Scan for the cell matching the given text and deliver its [x, y] coordinate at center. 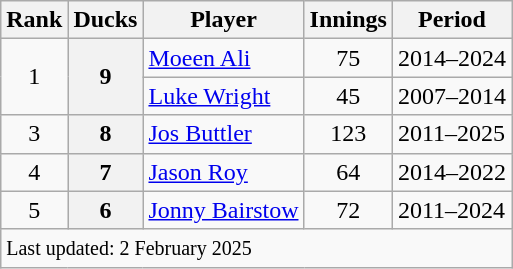
Moeen Ali [224, 58]
5 [34, 210]
9 [106, 77]
Last updated: 2 February 2025 [256, 248]
Luke Wright [224, 96]
1 [34, 77]
Period [452, 20]
4 [34, 172]
Ducks [106, 20]
64 [348, 172]
2014–2022 [452, 172]
Player [224, 20]
8 [106, 134]
7 [106, 172]
3 [34, 134]
2011–2024 [452, 210]
123 [348, 134]
Innings [348, 20]
72 [348, 210]
Jos Buttler [224, 134]
Rank [34, 20]
45 [348, 96]
Jonny Bairstow [224, 210]
2014–2024 [452, 58]
6 [106, 210]
2007–2014 [452, 96]
2011–2025 [452, 134]
Jason Roy [224, 172]
75 [348, 58]
